Find where the given text appears and provide that cell's center as [x, y] coordinate. 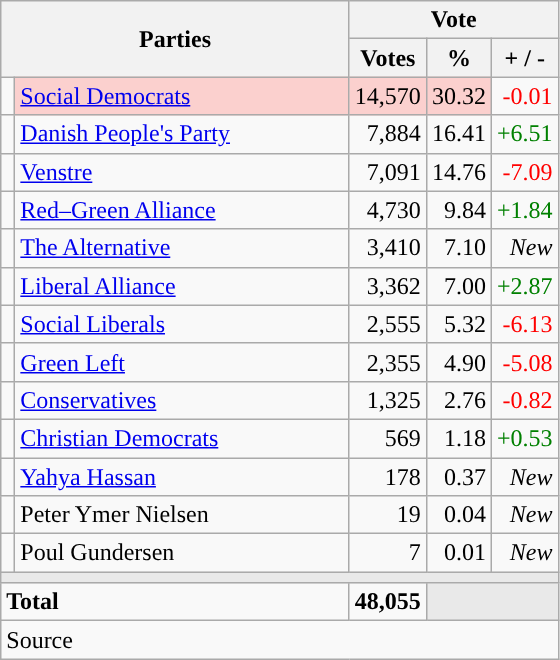
-0.82 [524, 400]
Vote [454, 20]
0.04 [458, 515]
Poul Gundersen [182, 553]
0.37 [458, 477]
14.76 [458, 172]
Red–Green Alliance [182, 210]
7.00 [458, 286]
3,362 [388, 286]
19 [388, 515]
Source [280, 640]
5.32 [458, 324]
1.18 [458, 438]
30.32 [458, 96]
1,325 [388, 400]
Yahya Hassan [182, 477]
% [458, 58]
Total [176, 602]
Social Democrats [182, 96]
-7.09 [524, 172]
4,730 [388, 210]
+2.87 [524, 286]
Social Liberals [182, 324]
9.84 [458, 210]
-6.13 [524, 324]
2,555 [388, 324]
-0.01 [524, 96]
+ / - [524, 58]
7,091 [388, 172]
Green Left [182, 362]
7.10 [458, 248]
Peter Ymer Nielsen [182, 515]
7 [388, 553]
The Alternative [182, 248]
Liberal Alliance [182, 286]
3,410 [388, 248]
569 [388, 438]
2.76 [458, 400]
Parties [176, 39]
Venstre [182, 172]
48,055 [388, 602]
-5.08 [524, 362]
+1.84 [524, 210]
0.01 [458, 553]
14,570 [388, 96]
16.41 [458, 134]
7,884 [388, 134]
Danish People's Party [182, 134]
Votes [388, 58]
+0.53 [524, 438]
Christian Democrats [182, 438]
178 [388, 477]
Conservatives [182, 400]
2,355 [388, 362]
4.90 [458, 362]
+6.51 [524, 134]
